Return the (x, y) coordinate for the center point of the cell that contains the specified text.  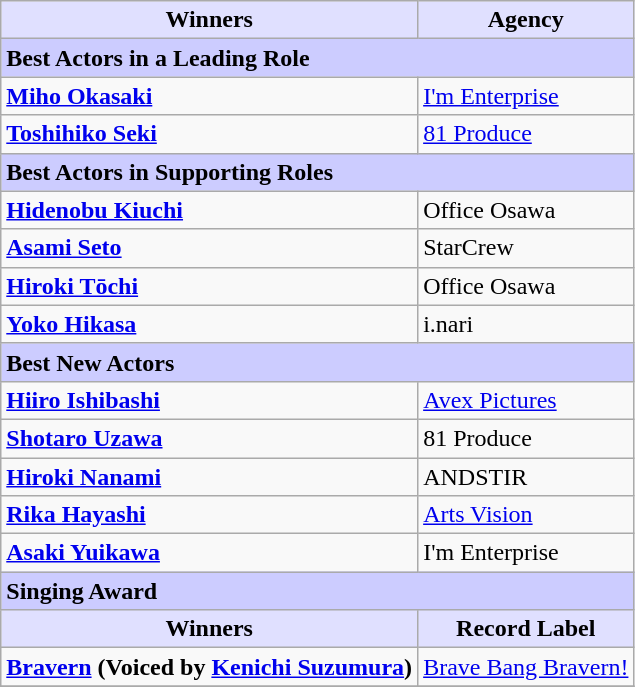
Asami Seto (210, 248)
Yoko Hikasa (210, 324)
Agency (526, 20)
Bravern (Voiced by Kenichi Suzumura) (210, 667)
Toshihiko Seki (210, 134)
Arts Vision (526, 515)
Hiroki Tōchi (210, 286)
StarCrew (526, 248)
Hiroki Nanami (210, 477)
Asaki Yuikawa (210, 553)
Best Actors in a Leading Role (318, 58)
Brave Bang Bravern! (526, 667)
i.nari (526, 324)
Best Actors in Supporting Roles (318, 172)
ANDSTIR (526, 477)
Record Label (526, 629)
Singing Award (318, 591)
Miho Okasaki (210, 96)
Hiiro Ishibashi (210, 400)
Avex Pictures (526, 400)
Best New Actors (318, 362)
Hidenobu Kiuchi (210, 210)
Rika Hayashi (210, 515)
Shotaro Uzawa (210, 438)
